Extract the (x, y) coordinate from the center of the cell holding the provided text.  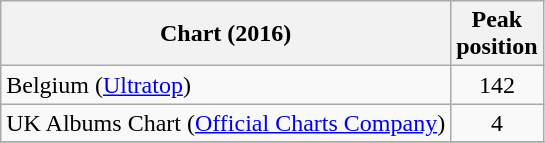
Chart (2016) (226, 34)
4 (497, 123)
142 (497, 85)
UK Albums Chart (Official Charts Company) (226, 123)
Belgium (Ultratop) (226, 85)
Peakposition (497, 34)
